Identify which cell holds the provided text, then report its [x, y] central coordinate. 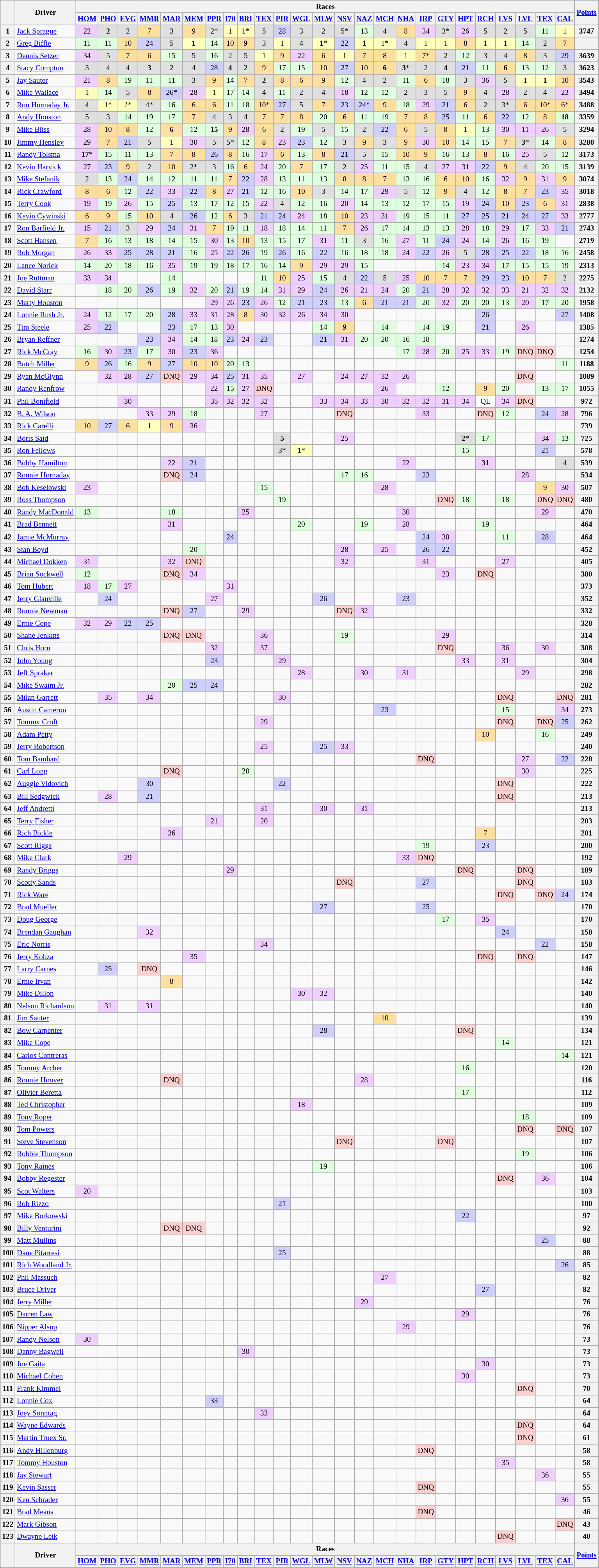
Joey Sonntag [46, 1414]
249 [587, 734]
Ernie Cope [46, 624]
Brad Mueller [46, 907]
739 [587, 426]
3294 [587, 130]
53 [8, 673]
B. A. Wilson [46, 414]
Rick McCray [46, 352]
91 [8, 1142]
Scotty Sands [46, 883]
3623 [587, 68]
314 [587, 636]
3139 [587, 167]
94 [8, 1179]
480 [587, 500]
110 [8, 1376]
Phil Bonifield [46, 401]
Adam Petty [46, 734]
1055 [587, 389]
26* [172, 93]
Scot Walters [46, 1191]
24* [364, 105]
95 [8, 1191]
Rich Woodland Jr. [46, 1265]
Ron Fellows [46, 451]
Matt Mullins [46, 1241]
1089 [587, 377]
147 [587, 957]
Randy Renfrow [46, 389]
240 [587, 747]
79 [8, 994]
1408 [587, 315]
452 [587, 550]
3494 [587, 93]
228 [587, 759]
578 [587, 451]
Brad Bennett [46, 525]
Wayne Edwards [46, 1426]
3543 [587, 80]
102 [8, 1278]
2743 [587, 229]
74 [8, 932]
183 [587, 883]
Mike Wallace [46, 93]
Jack Sprague [46, 31]
Lance Norick [46, 266]
Jerry Robertson [46, 747]
Tony Raines [46, 1167]
39 [8, 500]
101 [8, 1265]
2132 [587, 290]
Dane Pitarresi [46, 1253]
Chris Horn [46, 648]
Rick Carelli [46, 426]
118 [8, 1475]
Nelson Richardson [46, 1006]
59 [8, 747]
972 [587, 401]
534 [587, 475]
99 [8, 1241]
Brian Sockwell [46, 574]
84 [8, 1055]
Greg Biffle [46, 43]
298 [587, 673]
282 [587, 685]
Milan Garrett [46, 697]
Rick Ware [46, 895]
304 [587, 661]
Mike Clark [46, 858]
83 [8, 1043]
Rick Crawford [46, 192]
90 [8, 1130]
Tim Steele [46, 327]
Mike Stefanik [46, 179]
Marty Houston [46, 303]
115 [8, 1438]
328 [587, 624]
Randy Briggs [46, 870]
48 [8, 611]
Joe Gaita [46, 1364]
Jerry Kobza [46, 957]
Scott Hansen [46, 241]
189 [587, 870]
2838 [587, 204]
Tommy Archer [46, 1068]
45 [8, 574]
42 [8, 537]
146 [587, 969]
60 [8, 759]
Ryan McGlynn [46, 377]
Rob Rizzo [46, 1204]
41 [8, 525]
Nipper Alsup [46, 1327]
50 [8, 636]
52 [8, 661]
332 [587, 611]
3173 [587, 154]
Doug George [46, 920]
1958 [587, 303]
Mike Swaim Jr. [46, 685]
Ronnie Hoover [46, 1080]
David Starr [46, 290]
71 [8, 895]
John Young [46, 661]
6* [565, 105]
Michael Cohen [46, 1376]
69 [8, 870]
201 [587, 833]
174 [587, 895]
Randy Nelson [46, 1339]
Mike Borkowski [46, 1216]
1274 [587, 340]
2275 [587, 278]
Mark Gibson [46, 1524]
63 [8, 796]
Robbie Thompson [46, 1154]
56 [8, 710]
98 [8, 1228]
225 [587, 772]
373 [587, 587]
QL [485, 401]
113 [8, 1414]
3280 [587, 142]
Tom Powers [46, 1130]
Carl Long [46, 772]
Austin Cameron [46, 710]
Frank Kimmel [46, 1389]
Dennis Setzer [46, 56]
Jay Sauter [46, 80]
Jay Stewart [46, 1475]
Bill Sedgwick [46, 796]
Lonnie Rush Jr. [46, 315]
Carlos Contreras [46, 1055]
77 [8, 969]
Olivier Beretta [46, 1093]
65 [8, 821]
Joe Ruttman [46, 278]
49 [8, 624]
1254 [587, 352]
796 [587, 414]
Rich Bickle [46, 833]
Lonnie Cox [46, 1401]
Tom Bambard [46, 759]
Terry Fisher [46, 821]
Butch Miller [46, 364]
281 [587, 697]
Darren Law [46, 1314]
Andy Houston [46, 117]
Boris Said [46, 438]
352 [587, 599]
Kevin Sasser [46, 1487]
66 [8, 833]
3074 [587, 179]
78 [8, 981]
38 [8, 488]
2719 [587, 241]
134 [587, 1031]
Ted Christopher [46, 1105]
139 [587, 1018]
Mike Bliss [46, 130]
Terry Cook [46, 204]
Dwayne Leik [46, 1537]
Kevin Harvick [46, 167]
Randy MacDonald [46, 513]
Jimmy Hensley [46, 142]
Billy Venturini [46, 1228]
89 [8, 1117]
62 [8, 784]
75 [8, 944]
80 [8, 1006]
Ron Barfield Jr. [46, 229]
Michael Dokken [46, 562]
142 [587, 981]
3747 [587, 31]
68 [8, 858]
200 [587, 846]
Bobby Regester [46, 1179]
93 [8, 1167]
72 [8, 907]
123 [8, 1537]
87 [8, 1093]
67 [8, 846]
119 [8, 1487]
Brendan Gaughan [46, 932]
725 [587, 438]
222 [587, 784]
Larry Carnes [46, 969]
3359 [587, 117]
Rob Morgan [46, 253]
3639 [587, 56]
273 [587, 710]
Ronnie Newman [46, 611]
Eric Norris [46, 944]
1188 [587, 364]
Jerry Miller [46, 1302]
Kevin Cywinski [46, 216]
44 [8, 562]
Stacy Compton [46, 68]
Tom Hubert [46, 587]
Bobby Hamilton [46, 463]
Scott Riggs [46, 846]
Auggie Vidovich [46, 784]
96 [8, 1204]
Jeff Spraker [46, 673]
Andy Hillenburg [46, 1450]
Tommy Croft [46, 722]
Ernie Irvan [46, 981]
Tommy Houston [46, 1463]
3488 [587, 105]
47 [8, 599]
51 [8, 648]
17* [87, 154]
Jim Sauter [46, 1018]
108 [8, 1352]
86 [8, 1080]
Mike Dillon [46, 994]
Ron Hornaday Jr. [46, 105]
Martin Truex Sr. [46, 1438]
Ross Thompson [46, 500]
Bob Keselowski [46, 488]
117 [8, 1463]
Danny Bagwell [46, 1352]
Bryan Reffner [46, 340]
Steve Stevenson [46, 1142]
Tony Roper [46, 1117]
539 [587, 463]
4* [149, 105]
81 [8, 1018]
Randy Tolsma [46, 154]
507 [587, 488]
Jamie McMurray [46, 537]
3018 [587, 192]
Mike Cope [46, 1043]
192 [587, 858]
2313 [587, 266]
405 [587, 562]
Jerry Glanville [46, 599]
Bow Carpenter [46, 1031]
308 [587, 648]
Jeff Andretti [46, 809]
1385 [587, 327]
Phil Massuch [46, 1278]
54 [8, 685]
262 [587, 722]
114 [8, 1426]
380 [587, 574]
7* [426, 56]
Ken Schrader [46, 1500]
57 [8, 722]
Stan Boyd [46, 550]
Ronnie Hornaday [46, 475]
105 [8, 1314]
2777 [587, 216]
122 [8, 1524]
470 [587, 513]
2458 [587, 253]
Brad Means [46, 1512]
111 [8, 1389]
Bruce Driver [46, 1290]
203 [587, 821]
Shane Jenkins [46, 636]
